Scan for the cell matching the given text and deliver its (X, Y) coordinate at center. 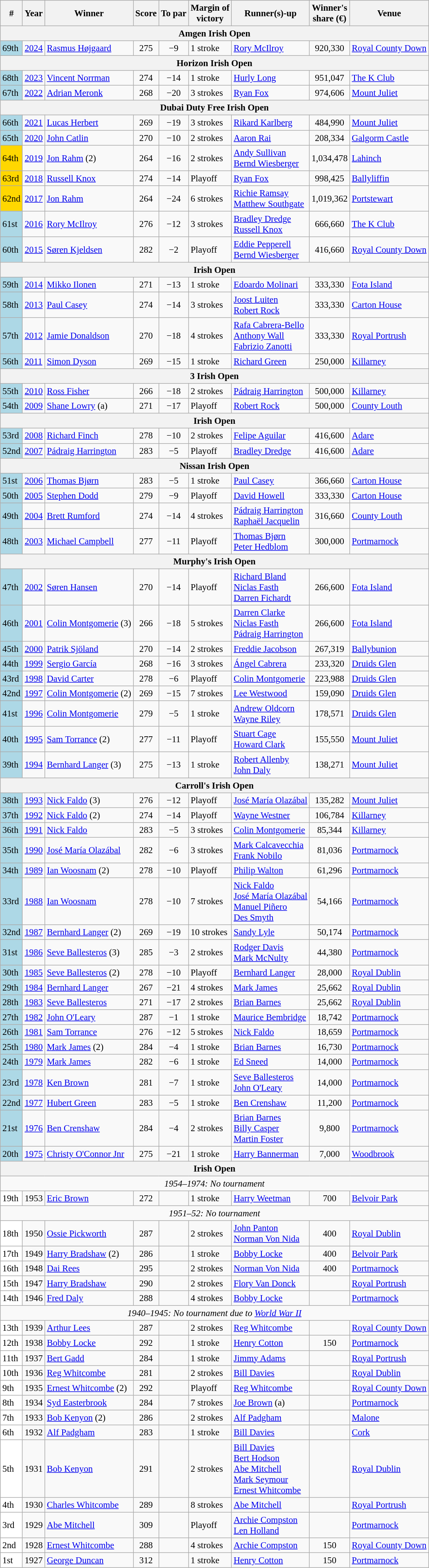
289 (146, 1505)
Dai Rees (89, 1269)
135,282 (330, 800)
16th (11, 1269)
50,174 (330, 932)
4th (11, 1505)
1932 (34, 1433)
Harry Bradshaw (2) (89, 1254)
40th (11, 739)
Robert Rock (271, 406)
Thomas Bjørn Peter Hedblom (271, 541)
3rd (11, 1525)
10th (11, 1373)
233,320 (330, 664)
Colin Montgomerie (2) (89, 694)
Sam Torrance (89, 1032)
Vincent Norrman (89, 78)
61,296 (330, 871)
23rd (11, 1082)
Eric Brown (89, 1198)
974,606 (330, 93)
2017 (34, 198)
Jamie Donaldson (89, 336)
42nd (11, 694)
Michael Campbell (89, 541)
291 (146, 1469)
285 (146, 952)
To par (174, 13)
9th (11, 1388)
Aaron Rai (271, 138)
484,990 (330, 123)
1936 (34, 1373)
John O'Leary (89, 1017)
−24 (174, 198)
Archie Compston (271, 1545)
Lahinch (389, 158)
2000 (34, 649)
Sandy Lyle (271, 932)
85,344 (330, 830)
2010 (34, 391)
46th (11, 623)
1948 (34, 1269)
1985 (34, 973)
1998 (34, 679)
66th (11, 123)
−3 (174, 952)
2006 (34, 480)
Freddie Jacobson (271, 649)
60th (11, 250)
178,571 (330, 714)
Runner(s)-up (271, 13)
Felipe Aguilar (271, 436)
35th (11, 850)
49th (11, 516)
1935 (34, 1388)
1988 (34, 901)
30th (11, 973)
Winner (89, 13)
Rasmus Højgaard (89, 48)
1993 (34, 800)
Charles Whitcombe (89, 1505)
1990 (34, 850)
54,166 (330, 901)
1928 (34, 1545)
11th (11, 1358)
1938 (34, 1343)
61st (11, 224)
Brett Rumford (89, 516)
Shane Lowry (a) (89, 406)
Ian Woosnam (89, 901)
Hurly Long (271, 78)
Venue (389, 13)
951,047 (330, 78)
208,334 (330, 138)
Norman Von Nida (271, 1269)
138,271 (330, 765)
Wayne Westner (271, 815)
Andrew Oldcorn Wayne Riley (271, 714)
312 (146, 1560)
2014 (34, 285)
Seve Ballesteros (89, 1002)
Sam Torrance (2) (89, 739)
Rodger Davis Mark McNulty (271, 952)
Andy Sullivan Bernd Wiesberger (271, 158)
32nd (11, 932)
25th (11, 1047)
Carroll's Irish Open (215, 785)
Bob Kenyon (89, 1469)
Cork (389, 1433)
1930 (34, 1505)
Russell Knox (89, 178)
Arthur Lees (89, 1328)
44th (11, 664)
Flory Van Donck (271, 1284)
58th (11, 305)
1975 (34, 1154)
27th (11, 1017)
59th (11, 285)
Score (146, 13)
47th (11, 587)
51st (11, 480)
24th (11, 1062)
1976 (34, 1128)
20th (11, 1154)
Bradley Dredge Russell Knox (271, 224)
14th (11, 1298)
Harry Bradshaw (89, 1284)
Richard Bland Niclas Fasth Darren Fichardt (271, 587)
272 (146, 1198)
2005 (34, 495)
Mark James (2) (89, 1047)
64th (11, 158)
Mikko Ilonen (89, 285)
1933 (34, 1417)
Dubai Duty Free Irish Open (215, 108)
1981 (34, 1032)
Lee Westwood (271, 694)
Rafa Cabrera-Bello Anthony Wall Fabrizio Zanotti (271, 336)
2024 (34, 48)
1954–1974: No tournament (215, 1183)
7,000 (330, 1154)
1946 (34, 1298)
2003 (34, 541)
Malone (389, 1417)
Bill Davies Bert Hodson Abe Mitchell Mark Seymour Ernest Whitcombe (271, 1469)
2020 (34, 138)
Nick Faldo (2) (89, 815)
1,034,478 (330, 158)
Murphy's Irish Open (215, 562)
62nd (11, 198)
Nick Faldo (3) (89, 800)
1st (11, 1560)
18,742 (330, 1017)
2007 (34, 451)
−2 (174, 250)
13th (11, 1328)
Edoardo Molinari (271, 285)
56th (11, 362)
2013 (34, 305)
2015 (34, 250)
1940–1945: No tournament due to World War II (215, 1313)
2001 (34, 623)
366,660 (330, 480)
Ossie Pickworth (89, 1233)
Year (34, 13)
Winner'sshare (€) (330, 13)
1937 (34, 1358)
44,380 (330, 952)
Joe Brown (a) (271, 1402)
16,730 (330, 1047)
28,000 (330, 973)
Nissan Irish Open (215, 466)
Joost Luiten Robert Rock (271, 305)
Bradley Dredge (271, 451)
Horizon Irish Open (215, 63)
Bert Gadd (89, 1358)
Ernest Whitcombe (89, 1545)
Simon Dyson (89, 362)
1989 (34, 871)
Ed Sneed (271, 1062)
10 strokes (210, 932)
7th (11, 1417)
Portstewart (389, 198)
67th (11, 93)
2009 (34, 406)
Amgen Irish Open (215, 34)
Bob Kenyon (2) (89, 1417)
1996 (34, 714)
223,988 (330, 679)
Lucas Herbert (89, 123)
2018 (34, 178)
15th (11, 1284)
28th (11, 1002)
1949 (34, 1254)
Colin Montgomerie (3) (89, 623)
John Catlin (89, 138)
1979 (34, 1062)
666,660 (330, 224)
2011 (34, 362)
George Duncan (89, 1560)
1992 (34, 815)
Brian Barnes Billy Casper Martin Foster (271, 1128)
1951–52: No tournament (215, 1213)
Seve Ballesteros (2) (89, 973)
John Panton Norman Von Nida (271, 1233)
55th (11, 391)
Stuart Cage Howard Clark (271, 739)
18th (11, 1233)
Adrian Meronk (89, 93)
2019 (34, 158)
316,660 (330, 516)
2016 (34, 224)
700 (330, 1198)
2021 (34, 123)
1991 (34, 830)
Jimmy Adams (271, 1358)
Eddie Pepperell Bernd Wiesberger (271, 250)
5th (11, 1469)
Patrik Sjöland (89, 649)
37th (11, 815)
69th (11, 48)
11,200 (330, 1103)
Bernhard Langer (2) (89, 932)
1995 (34, 739)
1934 (34, 1402)
52nd (11, 451)
Søren Kjeldsen (89, 250)
Darren Clarke Niclas Fasth Pádraig Harrington (271, 623)
Ian Woosnam (2) (89, 871)
Ballybunion (389, 649)
1,019,362 (330, 198)
3 Irish Open (215, 376)
48th (11, 541)
1980 (34, 1047)
250,000 (330, 362)
2012 (34, 336)
57th (11, 336)
1987 (34, 932)
Harry Weetman (271, 1198)
Richard Green (271, 362)
106,784 (330, 815)
53rd (11, 436)
300,000 (330, 541)
−20 (174, 93)
41st (11, 714)
Harry Bannerman (271, 1154)
54th (11, 406)
1953 (34, 1198)
2022 (34, 93)
Mark Calcavecchia Frank Nobilo (271, 850)
Sergio García (89, 664)
Pádraig Harrington Raphaël Jacquelin (271, 516)
43rd (11, 679)
34th (11, 871)
29th (11, 988)
Ernest Whitcombe (2) (89, 1388)
1994 (34, 765)
1983 (34, 1002)
6th (11, 1433)
416,660 (330, 250)
8th (11, 1402)
31st (11, 952)
David Carter (89, 679)
81,036 (330, 850)
155,550 (330, 739)
Nick Faldo José María Olazábal Manuel Piñero Des Smyth (271, 901)
1939 (34, 1328)
Richie Ramsay Matthew Southgate (271, 198)
2nd (11, 1545)
290 (146, 1284)
Fred Daly (89, 1298)
2008 (34, 436)
36th (11, 830)
1931 (34, 1469)
39th (11, 765)
63rd (11, 178)
159,090 (330, 694)
Seve Ballesteros John O'Leary (271, 1082)
Robert Allenby John Daly (271, 765)
12th (11, 1343)
267 (146, 988)
Richard Finch (89, 436)
Rikard Karlberg (271, 123)
33rd (11, 901)
Hubert Green (89, 1103)
21st (11, 1128)
1986 (34, 952)
26th (11, 1032)
19th (11, 1198)
Thomas Bjørn (89, 480)
65th (11, 138)
Ken Brown (89, 1082)
309 (146, 1525)
6 strokes (210, 198)
Ballyliffin (389, 178)
45th (11, 649)
1999 (34, 664)
Margin ofvictory (210, 13)
68th (11, 78)
Stephen Dodd (89, 495)
Seve Ballesteros (3) (89, 952)
Christy O'Connor Jnr (89, 1154)
Woodbrook (389, 1154)
1947 (34, 1284)
Jon Rahm (89, 198)
1929 (34, 1525)
2002 (34, 587)
# (11, 13)
Jon Rahm (2) (89, 158)
1984 (34, 988)
1982 (34, 1017)
1977 (34, 1103)
17th (11, 1254)
8 strokes (210, 1505)
Søren Hansen (89, 587)
1997 (34, 694)
Archie Compston Len Holland (271, 1525)
295 (146, 1269)
9,800 (330, 1128)
Ross Fisher (89, 391)
Philip Walton (271, 871)
920,330 (330, 48)
50th (11, 495)
2004 (34, 516)
Maurice Bembridge (271, 1017)
Ángel Cabrera (271, 664)
−1 (174, 1017)
1978 (34, 1082)
998,425 (330, 178)
18,659 (330, 1032)
1927 (34, 1560)
David Howell (271, 495)
267,319 (330, 649)
2023 (34, 78)
−7 (174, 1082)
Syd Easterbrook (89, 1402)
38th (11, 800)
22nd (11, 1103)
Bernhard Langer (3) (89, 765)
1950 (34, 1233)
Galgorm Castle (389, 138)
